Provide the [X, Y] coordinate of the cell's center where the given text is located.  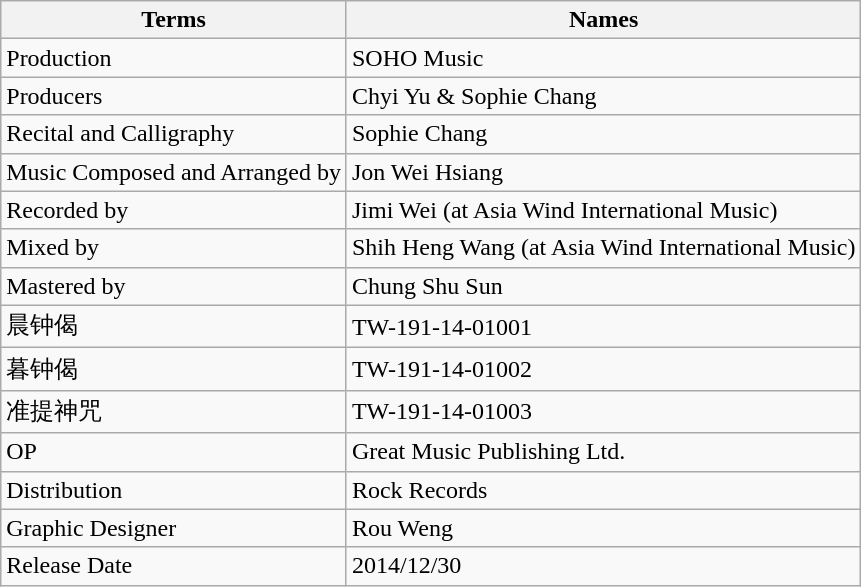
TW-191-14-01003 [604, 412]
Great Music Publishing Ltd. [604, 452]
Mixed by [174, 248]
TW-191-14-01002 [604, 370]
Jon Wei Hsiang [604, 172]
2014/12/30 [604, 566]
Producers [174, 96]
Music Composed and Arranged by [174, 172]
Sophie Chang [604, 134]
Jimi Wei (at Asia Wind International Music) [604, 210]
SOHO Music [604, 58]
Chyi Yu & Sophie Chang [604, 96]
Rou Weng [604, 528]
Production [174, 58]
晨钟偈 [174, 326]
Shih Heng Wang (at Asia Wind International Music) [604, 248]
OP [174, 452]
Names [604, 20]
Rock Records [604, 490]
Recital and Calligraphy [174, 134]
TW-191-14-01001 [604, 326]
Distribution [174, 490]
Graphic Designer [174, 528]
准提神咒 [174, 412]
Release Date [174, 566]
暮钟偈 [174, 370]
Chung Shu Sun [604, 286]
Recorded by [174, 210]
Mastered by [174, 286]
Terms [174, 20]
